Detect which cell encompasses the target text, then output its [X, Y] center coordinate. 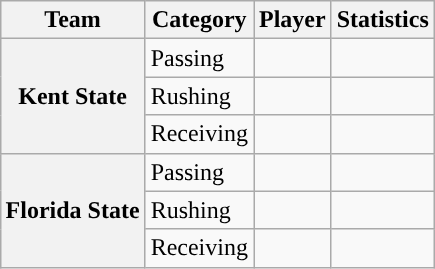
Kent State [72, 96]
Player [293, 20]
Team [72, 20]
Florida State [72, 210]
Category [199, 20]
Statistics [382, 20]
